Extract the [X, Y] coordinate from the center of the cell holding the provided text.  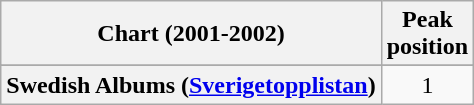
Peakposition [427, 34]
1 [427, 85]
Chart (2001-2002) [191, 34]
Swedish Albums (Sverigetopplistan) [191, 85]
